Detect which cell encompasses the target text, then output its [x, y] center coordinate. 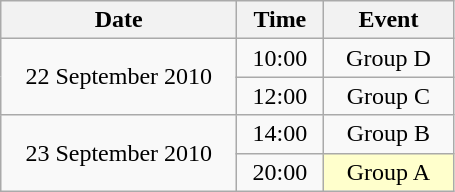
12:00 [280, 96]
Date [119, 20]
Event [388, 20]
23 September 2010 [119, 153]
Group A [388, 172]
Group C [388, 96]
14:00 [280, 134]
20:00 [280, 172]
22 September 2010 [119, 77]
Group B [388, 134]
Group D [388, 58]
Time [280, 20]
10:00 [280, 58]
